Capture the cell that displays the provided text and extract its [X, Y] central coordinate. 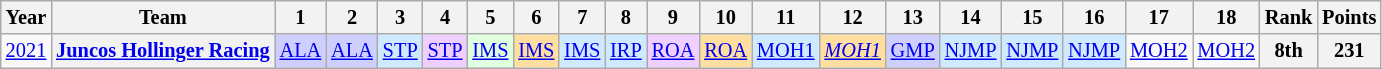
14 [971, 17]
3 [400, 17]
11 [786, 17]
8th [1288, 51]
Points [1349, 17]
16 [1094, 17]
Rank [1288, 17]
5 [490, 17]
2021 [26, 51]
231 [1349, 51]
Year [26, 17]
17 [1158, 17]
2 [352, 17]
13 [913, 17]
15 [1032, 17]
Team [162, 17]
18 [1226, 17]
1 [301, 17]
7 [582, 17]
Juncos Hollinger Racing [162, 51]
12 [852, 17]
8 [626, 17]
IRP [626, 51]
GMP [913, 51]
9 [674, 17]
4 [446, 17]
10 [726, 17]
6 [536, 17]
